Locate the cell with the specified text and output its (x, y) center coordinate. 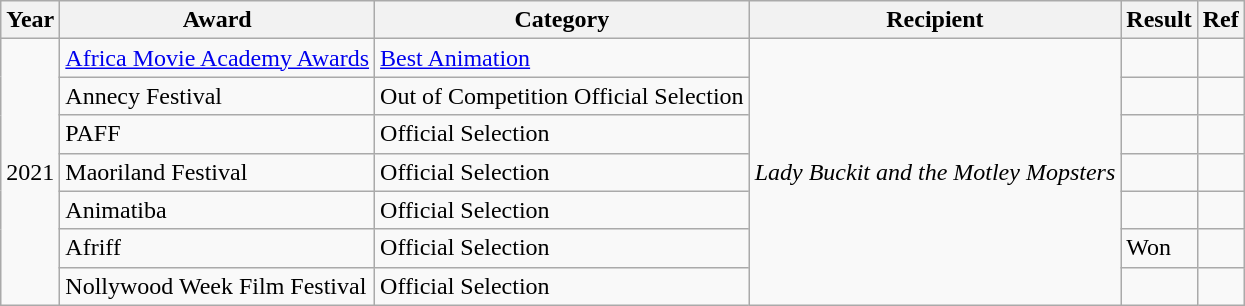
Lady Buckit and the Motley Mopsters (935, 172)
PAFF (218, 134)
Result (1159, 20)
Annecy Festival (218, 96)
Best Animation (562, 58)
Afriff (218, 248)
Out of Competition Official Selection (562, 96)
2021 (30, 172)
Won (1159, 248)
Animatiba (218, 210)
Maoriland Festival (218, 172)
Category (562, 20)
Africa Movie Academy Awards (218, 58)
Year (30, 20)
Ref (1220, 20)
Award (218, 20)
Nollywood Week Film Festival (218, 286)
Recipient (935, 20)
